Identify which cell holds the provided text, then report its [x, y] central coordinate. 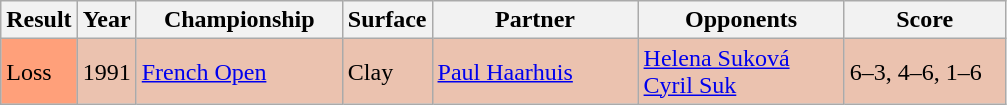
Clay [387, 72]
Surface [387, 20]
Championship [239, 20]
1991 [106, 72]
Result [39, 20]
Year [106, 20]
French Open [239, 72]
Loss [39, 72]
Paul Haarhuis [535, 72]
Opponents [741, 20]
Partner [535, 20]
Helena Suková Cyril Suk [741, 72]
Score [924, 20]
6–3, 4–6, 1–6 [924, 72]
